Return the (X, Y) coordinate for the center point of the cell that contains the specified text.  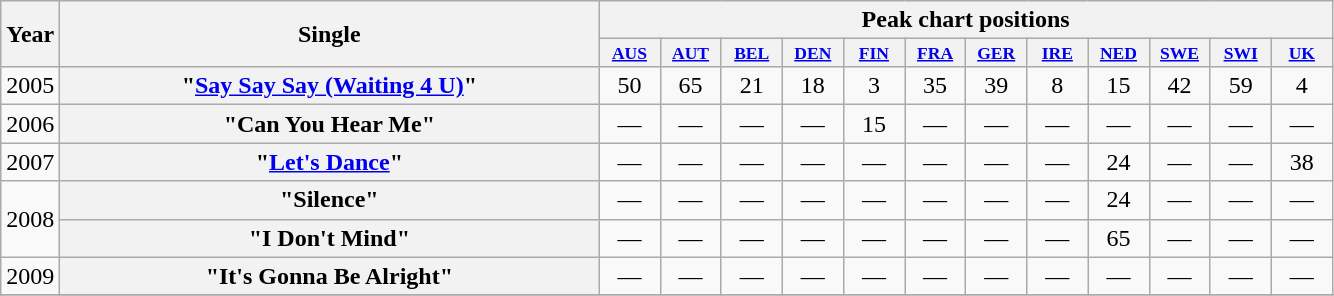
21 (752, 86)
35 (934, 86)
Peak chart positions (966, 20)
SWI (1240, 53)
AUT (690, 53)
2009 (30, 276)
2007 (30, 162)
AUS (630, 53)
SWE (1180, 53)
"Silence" (330, 200)
38 (1302, 162)
4 (1302, 86)
3 (874, 86)
UK (1302, 53)
IRE (1058, 53)
DEN (812, 53)
FRA (934, 53)
39 (996, 86)
"Can You Hear Me" (330, 124)
"Say Say Say (Waiting 4 U)" (330, 86)
GER (996, 53)
2005 (30, 86)
FIN (874, 53)
2008 (30, 219)
42 (1180, 86)
18 (812, 86)
"It's Gonna Be Alright" (330, 276)
"Let's Dance" (330, 162)
8 (1058, 86)
Single (330, 34)
NED (1118, 53)
"I Don't Mind" (330, 238)
50 (630, 86)
BEL (752, 53)
Year (30, 34)
59 (1240, 86)
2006 (30, 124)
